Capture the cell that displays the provided text and extract its (X, Y) central coordinate. 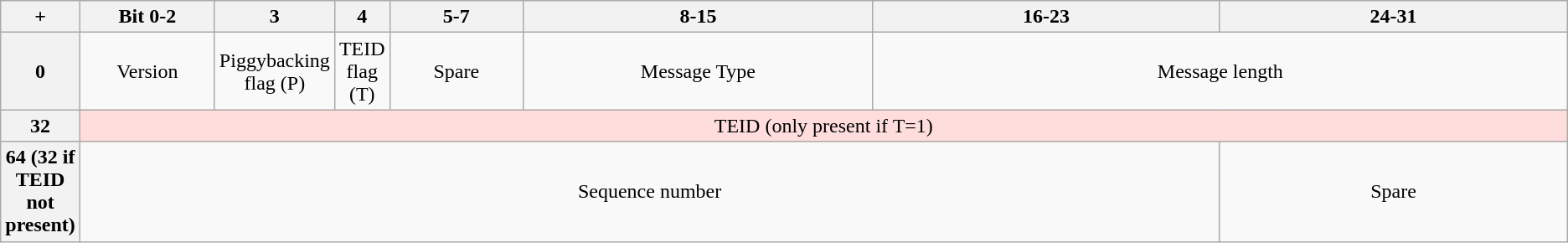
4 (362, 17)
TEID flag (T) (362, 71)
64 (32 if TEID not present) (40, 191)
0 (40, 71)
8-15 (698, 17)
24-31 (1394, 17)
Message length (1220, 71)
3 (275, 17)
Message Type (698, 71)
16-23 (1045, 17)
TEID (only present if T=1) (823, 126)
32 (40, 126)
Version (147, 71)
+ (40, 17)
Bit 0-2 (147, 17)
Piggybacking flag (P) (275, 71)
Sequence number (649, 191)
5-7 (456, 17)
